Provide the (x, y) coordinate of the cell's center where the given text is located.  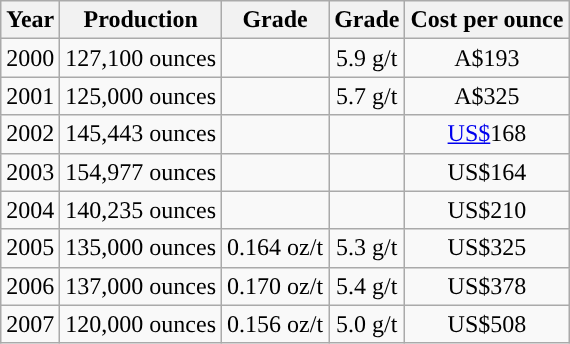
US$168 (487, 134)
0.170 oz/t (276, 286)
5.7 g/t (367, 96)
US$325 (487, 248)
2001 (30, 96)
US$164 (487, 172)
125,000 ounces (141, 96)
Cost per ounce (487, 20)
2006 (30, 286)
2000 (30, 58)
145,443 ounces (141, 134)
5.9 g/t (367, 58)
2004 (30, 210)
154,977 ounces (141, 172)
US$378 (487, 286)
2003 (30, 172)
US$210 (487, 210)
2005 (30, 248)
2002 (30, 134)
140,235 ounces (141, 210)
120,000 ounces (141, 324)
137,000 ounces (141, 286)
135,000 ounces (141, 248)
A$193 (487, 58)
0.164 oz/t (276, 248)
Production (141, 20)
0.156 oz/t (276, 324)
5.3 g/t (367, 248)
A$325 (487, 96)
US$508 (487, 324)
127,100 ounces (141, 58)
Year (30, 20)
2007 (30, 324)
5.4 g/t (367, 286)
5.0 g/t (367, 324)
